Find where the given text appears and provide that cell's center as [X, Y] coordinate. 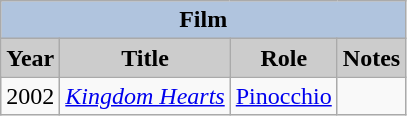
Role [284, 58]
Title [145, 58]
Film [204, 20]
Notes [371, 58]
Kingdom Hearts [145, 96]
Year [30, 58]
2002 [30, 96]
Pinocchio [284, 96]
